Detect which cell encompasses the target text, then output its [X, Y] center coordinate. 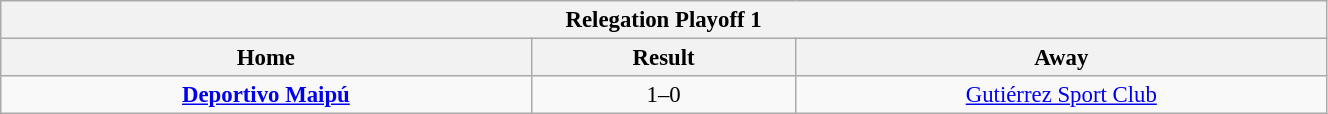
Away [1061, 58]
Relegation Playoff 1 [664, 20]
1–0 [664, 95]
Deportivo Maipú [266, 95]
Result [664, 58]
Gutiérrez Sport Club [1061, 95]
Home [266, 58]
